Find where the given text appears and provide that cell's center as [X, Y] coordinate. 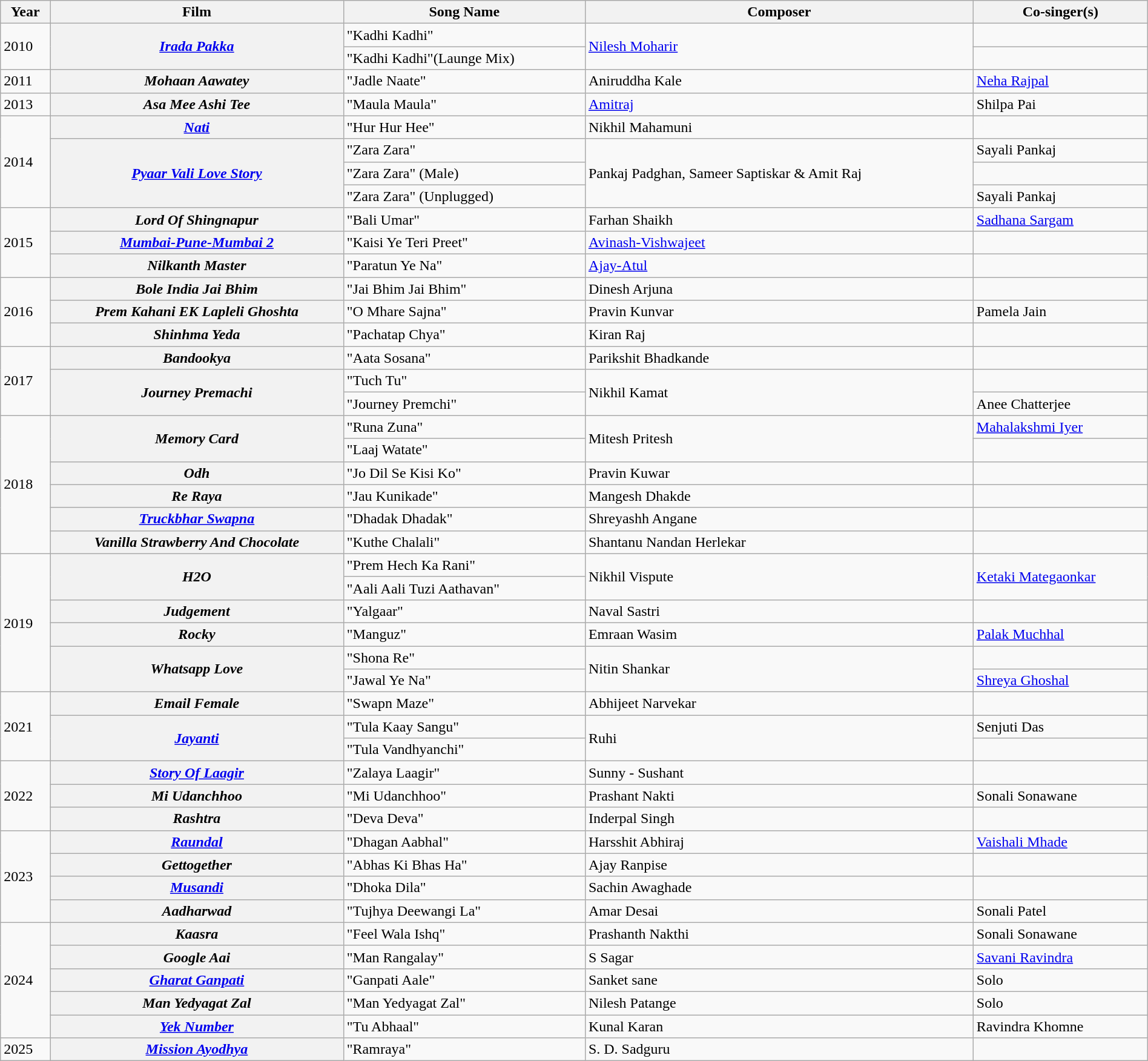
Neha Rajpal [1060, 81]
Email Female [197, 704]
Pravin Kunvar [779, 312]
Ajay Ranpise [779, 865]
"Man Yedyagat Zal" [464, 1003]
Mission Ayodhya [197, 1049]
Odh [197, 473]
Nikhil Mahamuni [779, 127]
Kiran Raj [779, 335]
Pyaar Vali Love Story [197, 173]
"Kuthe Chalali" [464, 542]
Senjuti Das [1060, 727]
Ruhi [779, 738]
"Tula Vandhyanchi" [464, 750]
Sanket sane [779, 980]
Shreyashh Angane [779, 519]
Sunny - Sushant [779, 773]
2018 [25, 484]
Song Name [464, 12]
Anee Chatterjee [1060, 404]
Co-singer(s) [1060, 12]
Whatsapp Love [197, 669]
Nikhil Vispute [779, 577]
"Maula Maula" [464, 104]
Judgement [197, 611]
"Zara Zara" (Unplugged) [464, 196]
"Laaj Watate" [464, 450]
Memory Card [197, 438]
2011 [25, 81]
Shantanu Nandan Herlekar [779, 542]
Irada Pakka [197, 47]
"Tula Kaay Sangu" [464, 727]
Amar Desai [779, 911]
Vanilla Strawberry And Chocolate [197, 542]
Bandookya [197, 358]
"Zara Zara" (Male) [464, 173]
Musandi [197, 888]
Pamela Jain [1060, 312]
Abhijeet Narvekar [779, 704]
Ravindra Khomne [1060, 1026]
Rocky [197, 634]
"Tu Abhaal" [464, 1026]
Harsshit Abhiraj [779, 842]
Emraan Wasim [779, 634]
"Jau Kunikade" [464, 496]
"Manguz" [464, 634]
2022 [25, 796]
"Bali Umar" [464, 219]
2013 [25, 104]
Man Yedyagat Zal [197, 1003]
Parikshit Bhadkande [779, 358]
Raundal [197, 842]
"Dhagan Aabhal" [464, 842]
Ketaki Mategaonkar [1060, 577]
"Jawal Ye Na" [464, 681]
Nati [197, 127]
"Zalaya Laagir" [464, 773]
Savani Ravindra [1060, 957]
2015 [25, 242]
"Prem Hech Ka Rani" [464, 565]
"Aali Aali Tuzi Aathavan" [464, 588]
Prem Kahani EK Lapleli Ghoshta [197, 312]
Shreya Ghoshal [1060, 681]
Nilesh Patange [779, 1003]
"Abhas Ki Bhas Ha" [464, 865]
"Pachatap Chya" [464, 335]
"Kadhi Kadhi"(Launge Mix) [464, 58]
"Runa Zuna" [464, 427]
2019 [25, 623]
Nitin Shankar [779, 669]
"Jadle Naate" [464, 81]
Amitraj [779, 104]
Prashanth Nakthi [779, 934]
"Jo Dil Se Kisi Ko" [464, 473]
Mi Udanchhoo [197, 796]
"Hur Hur Hee" [464, 127]
"Zara Zara" [464, 150]
H2O [197, 577]
"Aata Sosana" [464, 358]
"Kadhi Kadhi" [464, 35]
Mitesh Pritesh [779, 438]
Pravin Kuwar [779, 473]
S Sagar [779, 957]
Rashtra [197, 819]
"O Mhare Sajna" [464, 312]
Ajay-Atul [779, 265]
Kaasra [197, 934]
2016 [25, 312]
"Dhoka Dila" [464, 888]
"Feel Wala Ishq" [464, 934]
"Ganpati Aale" [464, 980]
"Mi Udanchhoo" [464, 796]
Jayanti [197, 738]
Sonali Patel [1060, 911]
Naval Sastri [779, 611]
2010 [25, 47]
Sachin Awaghade [779, 888]
Story Of Laagir [197, 773]
Aadharwad [197, 911]
Farhan Shaikh [779, 219]
2017 [25, 381]
Pankaj Padghan, Sameer Saptiskar & Amit Raj [779, 173]
Google Aai [197, 957]
Sadhana Sargam [1060, 219]
Gettogether [197, 865]
Nilesh Moharir [779, 47]
Bole India Jai Bhim [197, 289]
"Paratun Ye Na" [464, 265]
2021 [25, 727]
Gharat Ganpati [197, 980]
"Yalgaar" [464, 611]
Aniruddha Kale [779, 81]
Prashant Nakti [779, 796]
Dinesh Arjuna [779, 289]
Inderpal Singh [779, 819]
"Ramraya" [464, 1049]
Journey Premachi [197, 392]
"Tujhya Deewangi La" [464, 911]
Yek Number [197, 1026]
S. D. Sadguru [779, 1049]
Shilpa Pai [1060, 104]
2024 [25, 980]
"Jai Bhim Jai Bhim" [464, 289]
Lord Of Shingnapur [197, 219]
2014 [25, 162]
Nilkanth Master [197, 265]
Vaishali Mhade [1060, 842]
Year [25, 12]
Film [197, 12]
2023 [25, 876]
Kunal Karan [779, 1026]
Re Raya [197, 496]
Palak Muchhal [1060, 634]
Mumbai-Pune-Mumbai 2 [197, 242]
"Swapn Maze" [464, 704]
Mahalakshmi Iyer [1060, 427]
Truckbhar Swapna [197, 519]
"Dhadak Dhadak" [464, 519]
"Shona Re" [464, 657]
"Kaisi Ye Teri Preet" [464, 242]
Shinhma Yeda [197, 335]
"Journey Premchi" [464, 404]
Nikhil Kamat [779, 392]
2025 [25, 1049]
"Man Rangalay" [464, 957]
"Deva Deva" [464, 819]
Asa Mee Ashi Tee [197, 104]
Mangesh Dhakde [779, 496]
Composer [779, 12]
Avinash-Vishwajeet [779, 242]
Mohaan Aawatey [197, 81]
"Tuch Tu" [464, 381]
